Search for the cell housing the specified text and yield its (x, y) center coordinate. 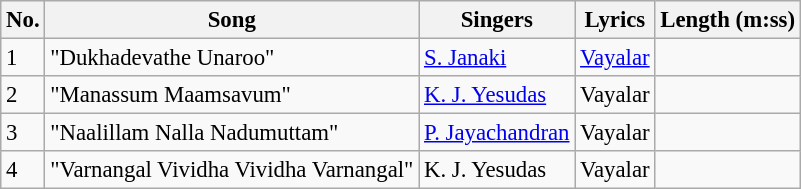
4 (23, 170)
1 (23, 58)
"Naalillam Nalla Nadumuttam" (232, 133)
Lyrics (615, 20)
2 (23, 95)
Singers (497, 20)
P. Jayachandran (497, 133)
S. Janaki (497, 58)
"Manassum Maamsavum" (232, 95)
No. (23, 20)
Song (232, 20)
3 (23, 133)
"Varnangal Vividha Vividha Varnangal" (232, 170)
Length (m:ss) (728, 20)
"Dukhadevathe Unaroo" (232, 58)
